Determine the (X, Y) coordinate at the center of the cell enclosing the given text.  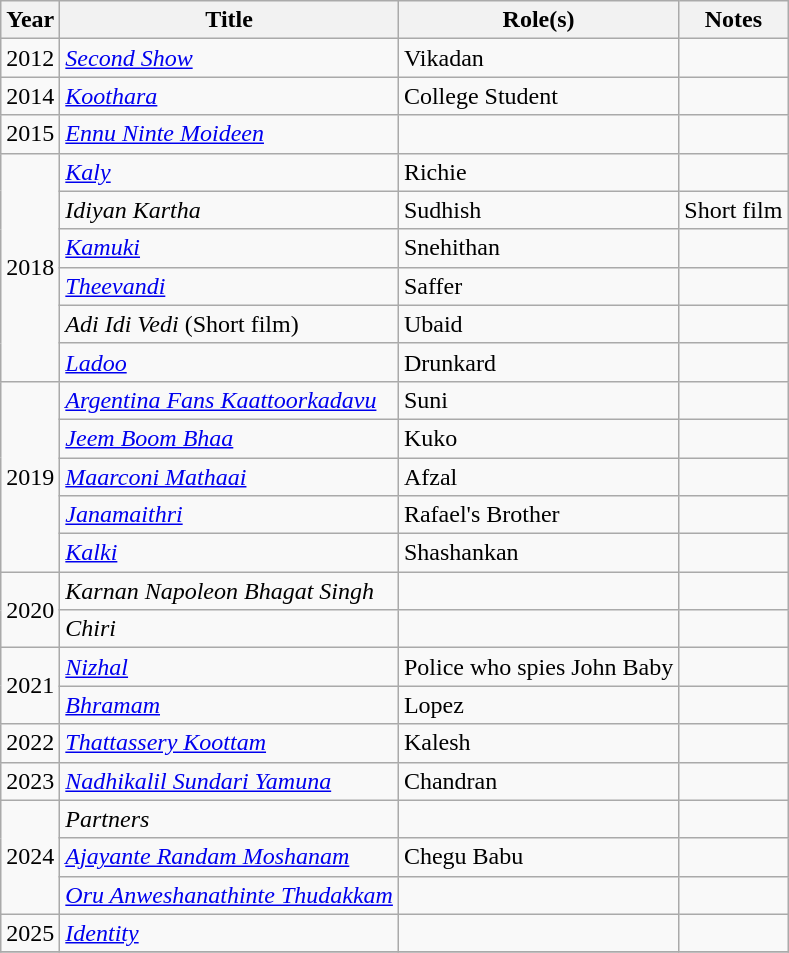
Role(s) (538, 20)
Janamaithri (230, 515)
Nizhal (230, 667)
2018 (30, 267)
Kamuki (230, 248)
2024 (30, 857)
Oru Anweshanathinte Thudakkam (230, 895)
Kuko (538, 438)
Shashankan (538, 553)
2021 (30, 686)
Thattassery Koottam (230, 743)
Jeem Boom Bhaa (230, 438)
Second Show (230, 58)
2019 (30, 476)
Chegu Babu (538, 857)
Theevandi (230, 286)
Koothara (230, 96)
Chandran (538, 781)
Kalesh (538, 743)
Ubaid (538, 324)
2020 (30, 610)
Title (230, 20)
Kalki (230, 553)
Maarconi Mathaai (230, 477)
Idiyan Kartha (230, 210)
Ennu Ninte Moideen (230, 134)
Year (30, 20)
Richie (538, 172)
2025 (30, 933)
2012 (30, 58)
Notes (734, 20)
Partners (230, 819)
Snehithan (538, 248)
College Student (538, 96)
Ajayante Randam Moshanam (230, 857)
Suni (538, 400)
Police who spies John Baby (538, 667)
Argentina Fans Kaattoorkadavu (230, 400)
2023 (30, 781)
Drunkard (538, 362)
2022 (30, 743)
Adi Idi Vedi (Short film) (230, 324)
Ladoo (230, 362)
Afzal (538, 477)
Chiri (230, 629)
Short film (734, 210)
Karnan Napoleon Bhagat Singh (230, 591)
2015 (30, 134)
Saffer (538, 286)
Sudhish (538, 210)
Kaly (230, 172)
Nadhikalil Sundari Yamuna (230, 781)
Identity (230, 933)
Rafael's Brother (538, 515)
Bhramam (230, 705)
Vikadan (538, 58)
2014 (30, 96)
Lopez (538, 705)
